Determine the [X, Y] coordinate at the center of the cell enclosing the given text.  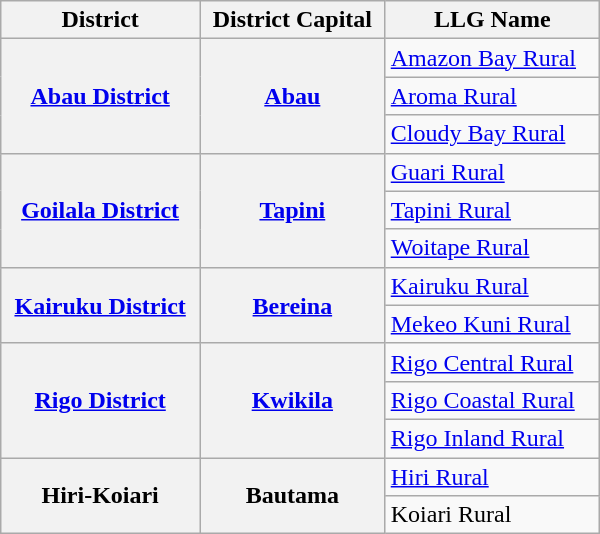
Rigo Central Rural [492, 362]
Hiri Rural [492, 477]
Goilala District [100, 210]
Rigo Coastal Rural [492, 400]
Cloudy Bay Rural [492, 134]
Kairuku District [100, 305]
LLG Name [492, 20]
Abau [293, 96]
Bautama [293, 496]
Koiari Rural [492, 515]
Abau District [100, 96]
Rigo Inland Rural [492, 438]
Aroma Rural [492, 96]
Woitape Rural [492, 248]
Amazon Bay Rural [492, 58]
Tapini Rural [492, 210]
District Capital [293, 20]
Hiri-Koiari [100, 496]
Tapini [293, 210]
Mekeo Kuni Rural [492, 324]
District [100, 20]
Bereina [293, 305]
Kwikila [293, 400]
Kairuku Rural [492, 286]
Rigo District [100, 400]
Guari Rural [492, 172]
